Output the (X, Y) coordinate of the center of the cell containing the given text.  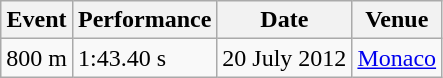
1:43.40 s (144, 58)
800 m (37, 58)
Performance (144, 20)
Venue (397, 20)
Monaco (397, 58)
20 July 2012 (284, 58)
Date (284, 20)
Event (37, 20)
